Output the [X, Y] coordinate of the center of the cell containing the given text.  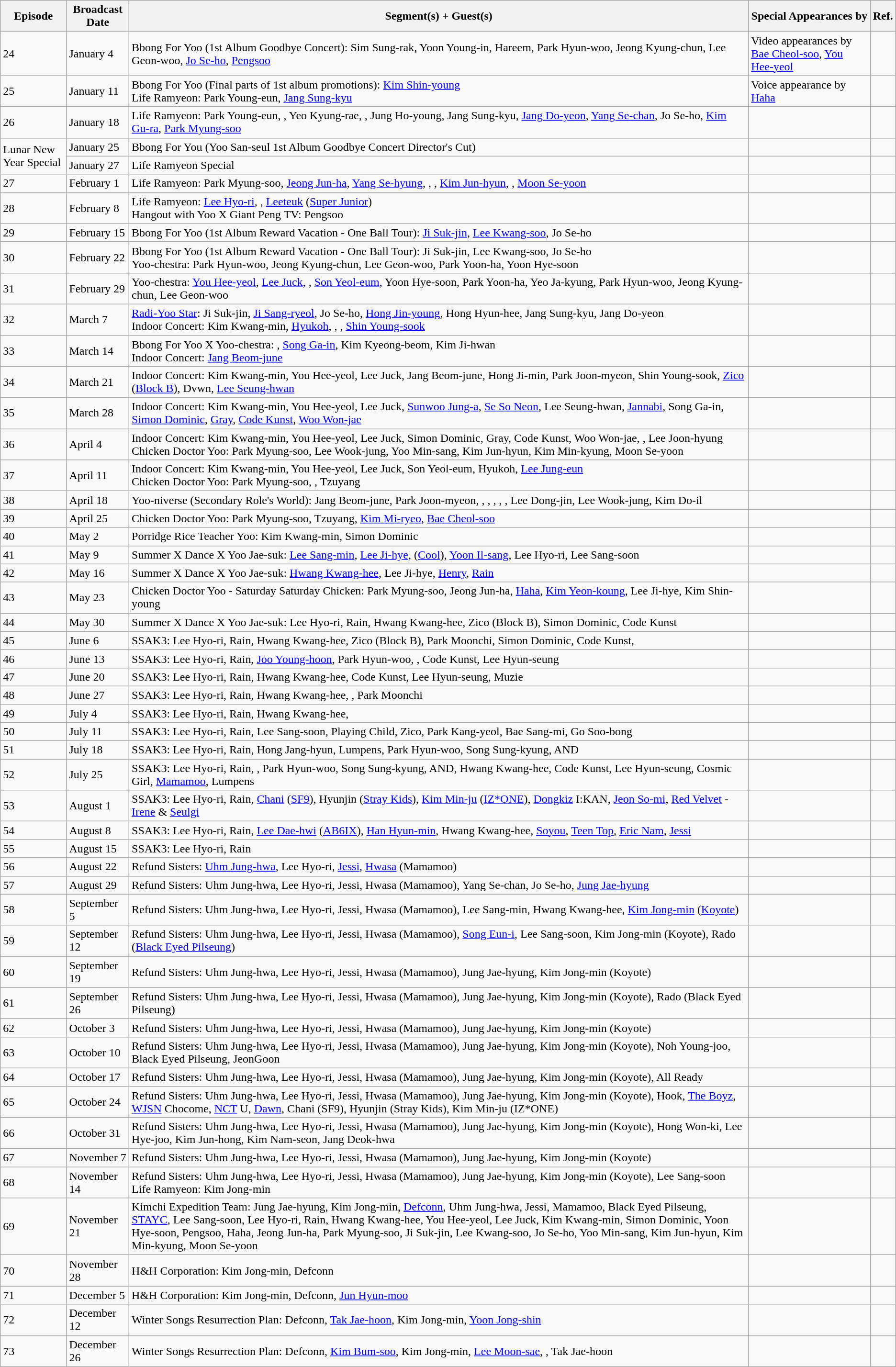
May 9 [98, 555]
Yoo-niverse (Secondary Role's World): Jang Beom-june, Park Joon-myeon, , , , , , Lee Dong-jin, Lee Wook-jung, Kim Do-il [439, 500]
Broadcast Date [98, 16]
SSAK3: Lee Hyo-ri, Rain, Hwang Kwang-hee, Zico (Block B), Park Moonchi, Simon Dominic, Code Kunst, [439, 640]
August 1 [98, 806]
Refund Sisters: Uhm Jung-hwa, Lee Hyo-ri, Jessi, Hwasa (Mamamoo), Song Eun-i, Lee Sang-soon, Kim Jong-min (Koyote), Rado (Black Eyed Pilseung) [439, 941]
30 [34, 258]
February 1 [98, 183]
H&H Corporation: Kim Jong-min, Defconn [439, 1270]
May 2 [98, 537]
SSAK3: Lee Hyo-ri, Rain, Hwang Kwang-hee, Code Kunst, Lee Hyun-seung, Muzie [439, 677]
63 [34, 1052]
Life Ramyeon: Park Young-eun, , Yeo Kyung-rae, , Jung Ho-young, Jang Sung-kyu, Jang Do-yeon, Yang Se-chan, Jo Se-ho, Kim Gu-ra, Park Myung-soo [439, 123]
Refund Sisters: Uhm Jung-hwa, Lee Hyo-ri, Jessi, Hwasa (Mamamoo), Jung Jae-hyung, Kim Jong-min (Koyote), Lee Sang-soonLife Ramyeon: Kim Jong-min [439, 1182]
October 24 [98, 1102]
January 11 [98, 91]
November 14 [98, 1182]
SSAK3: Lee Hyo-ri, Rain, Hwang Kwang-hee, [439, 714]
60 [34, 972]
SSAK3: Lee Hyo-ri, Rain, , Park Hyun-woo, Song Sung-kyung, AND, Hwang Kwang-hee, Code Kunst, Lee Hyun-seung, Cosmic Girl, Mamamoo, Lumpens [439, 774]
Porridge Rice Teacher Yoo: Kim Kwang-min, Simon Dominic [439, 537]
Segment(s) + Guest(s) [439, 16]
42 [34, 573]
45 [34, 640]
Life Ramyeon: Lee Hyo-ri, , Leeteuk (Super Junior)Hangout with Yoo X Giant Peng TV: Pengsoo [439, 208]
October 17 [98, 1077]
73 [34, 1351]
October 31 [98, 1133]
49 [34, 714]
SSAK3: Lee Hyo-ri, Rain, Lee Dae-hwi (AB6IX), Han Hyun-min, Hwang Kwang-hee, Soyou, Teen Top, Eric Nam, Jessi [439, 830]
June 6 [98, 640]
25 [34, 91]
Indoor Concert: Kim Kwang-min, You Hee-yeol, Lee Juck, Son Yeol-eum, Hyukoh, Lee Jung-eunChicken Doctor Yoo: Park Myung-soo, , Tzuyang [439, 476]
January 27 [98, 165]
29 [34, 233]
65 [34, 1102]
June 13 [98, 659]
April 18 [98, 500]
January 4 [98, 54]
Life Ramyeon: Park Myung-soo, Jeong Jun-ha, Yang Se-hyung, , , Kim Jun-hyun, , Moon Se-yoon [439, 183]
April 4 [98, 444]
May 23 [98, 597]
28 [34, 208]
January 25 [98, 147]
67 [34, 1158]
June 20 [98, 677]
December 12 [98, 1320]
Episode [34, 16]
Refund Sisters: Uhm Jung-hwa, Lee Hyo-ri, Jessi, Hwasa (Mamamoo), Lee Sang-min, Hwang Kwang-hee, Kim Jong-min (Koyote) [439, 909]
SSAK3: Lee Hyo-ri, Rain, Hwang Kwang-hee, , Park Moonchi [439, 695]
Special Appearances by [809, 16]
September 5 [98, 909]
November 21 [98, 1226]
August 22 [98, 867]
March 14 [98, 350]
H&H Corporation: Kim Jong-min, Defconn, Jun Hyun-moo [439, 1295]
SSAK3: Lee Hyo-ri, Rain, Lee Sang-soon, Playing Child, Zico, Park Kang-yeol, Bae Sang-mi, Go Soo-bong [439, 732]
December 5 [98, 1295]
33 [34, 350]
September 26 [98, 1003]
Lunar New Year Special [34, 156]
72 [34, 1320]
47 [34, 677]
Bbong For Yoo X Yoo-chestra: , Song Ga-in, Kim Kyeong-beom, Kim Ji-hwanIndoor Concert: Jang Beom-june [439, 350]
62 [34, 1028]
July 11 [98, 732]
February 15 [98, 233]
56 [34, 867]
March 21 [98, 382]
66 [34, 1133]
September 19 [98, 972]
46 [34, 659]
41 [34, 555]
68 [34, 1182]
51 [34, 750]
38 [34, 500]
52 [34, 774]
February 22 [98, 258]
Summer X Dance X Yoo Jae-suk: Lee Sang-min, Lee Ji-hye, (Cool), Yoon Il-sang, Lee Hyo-ri, Lee Sang-soon [439, 555]
24 [34, 54]
July 18 [98, 750]
Yoo-chestra: You Hee-yeol, Lee Juck, , Son Yeol-eum, Yoon Hye-soon, Park Yoon-ha, Yeo Ja-kyung, Park Hyun-woo, Jeong Kyung-chun, Lee Geon-woo [439, 288]
Video appearances by Bae Cheol-soo, You Hee-yeol [809, 54]
Ref. [883, 16]
37 [34, 476]
Summer X Dance X Yoo Jae-suk: Hwang Kwang-hee, Lee Ji-hye, Henry, Rain [439, 573]
55 [34, 849]
August 8 [98, 830]
54 [34, 830]
SSAK3: Lee Hyo-ri, Rain, Chani (SF9), Hyunjin (Stray Kids), Kim Min-ju (IZ*ONE), Dongkiz I:KAN, Jeon So-mi, Red Velvet - Irene & Seulgi [439, 806]
Refund Sisters: Uhm Jung-hwa, Lee Hyo-ri, Jessi, Hwasa (Mamamoo), Jung Jae-hyung, Kim Jong-min (Koyote), Rado (Black Eyed Pilseung) [439, 1003]
61 [34, 1003]
Chicken Doctor Yoo: Park Myung-soo, Tzuyang, Kim Mi-ryeo, Bae Cheol-soo [439, 518]
53 [34, 806]
31 [34, 288]
SSAK3: Lee Hyo-ri, Rain, Hong Jang-hyun, Lumpens, Park Hyun-woo, Song Sung-kyung, AND [439, 750]
July 25 [98, 774]
September 12 [98, 941]
64 [34, 1077]
January 18 [98, 123]
Bbong For Yoo (Final parts of 1st album promotions): Kim Shin-youngLife Ramyeon: Park Young-eun, Jang Sung-kyu [439, 91]
44 [34, 622]
58 [34, 909]
July 4 [98, 714]
69 [34, 1226]
71 [34, 1295]
December 26 [98, 1351]
March 7 [98, 320]
Summer X Dance X Yoo Jae-suk: Lee Hyo-ri, Rain, Hwang Kwang-hee, Zico (Block B), Simon Dominic, Code Kunst [439, 622]
Winter Songs Resurrection Plan: Defconn, Tak Jae-hoon, Kim Jong-min, Yoon Jong-shin [439, 1320]
Voice appearance by Haha [809, 91]
48 [34, 695]
SSAK3: Lee Hyo-ri, Rain [439, 849]
32 [34, 320]
40 [34, 537]
50 [34, 732]
Bbong For Yoo (1st Album Reward Vacation - One Ball Tour): Ji Suk-jin, Lee Kwang-soo, Jo Se-ho [439, 233]
April 25 [98, 518]
August 29 [98, 885]
November 7 [98, 1158]
39 [34, 518]
Refund Sisters: Uhm Jung-hwa, Lee Hyo-ri, Jessi, Hwasa (Mamamoo), Jung Jae-hyung, Kim Jong-min (Koyote), All Ready [439, 1077]
Refund Sisters: Uhm Jung-hwa, Lee Hyo-ri, Jessi, Hwasa (Mamamoo), Jung Jae-hyung, Kim Jong-min (Koyote), Noh Young-joo, Black Eyed Pilseung, JeonGoon [439, 1052]
October 10 [98, 1052]
Refund Sisters: Uhm Jung-hwa, Lee Hyo-ri, Jessi, Hwasa (Mamamoo), Yang Se-chan, Jo Se-ho, Jung Jae-hyung [439, 885]
Bbong For Yoo (1st Album Goodbye Concert): Sim Sung-rak, Yoon Young-in, Hareem, Park Hyun-woo, Jeong Kyung-chun, Lee Geon-woo, Jo Se-ho, Pengsoo [439, 54]
February 29 [98, 288]
June 27 [98, 695]
Life Ramyeon Special [439, 165]
27 [34, 183]
May 16 [98, 573]
Bbong For You (Yoo San-seul 1st Album Goodbye Concert Director's Cut) [439, 147]
April 11 [98, 476]
May 30 [98, 622]
Refund Sisters: Uhm Jung-hwa, Lee Hyo-ri, Jessi, Hwasa (Mamamoo) [439, 867]
70 [34, 1270]
36 [34, 444]
26 [34, 123]
59 [34, 941]
57 [34, 885]
March 28 [98, 414]
Chicken Doctor Yoo - Saturday Saturday Chicken: Park Myung-soo, Jeong Jun-ha, Haha, Kim Yeon-koung, Lee Ji-hye, Kim Shin-young [439, 597]
August 15 [98, 849]
43 [34, 597]
SSAK3: Lee Hyo-ri, Rain, Joo Young-hoon, Park Hyun-woo, , Code Kunst, Lee Hyun-seung [439, 659]
35 [34, 414]
34 [34, 382]
February 8 [98, 208]
Winter Songs Resurrection Plan: Defconn, Kim Bum-soo, Kim Jong-min, Lee Moon-sae, , Tak Jae-hoon [439, 1351]
November 28 [98, 1270]
October 3 [98, 1028]
